Identify which cell holds the provided text, then report its (x, y) central coordinate. 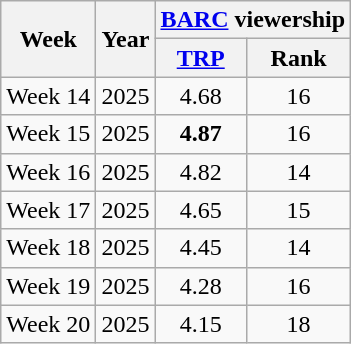
TRP (201, 58)
Year (126, 39)
Week 16 (48, 172)
Week 20 (48, 324)
Week 18 (48, 248)
Week 15 (48, 134)
18 (299, 324)
Week 17 (48, 210)
4.65 (201, 210)
Week (48, 39)
Week 19 (48, 286)
15 (299, 210)
Week 14 (48, 96)
4.87 (201, 134)
BARC viewership (253, 20)
4.28 (201, 286)
4.45 (201, 248)
Rank (299, 58)
4.68 (201, 96)
4.82 (201, 172)
4.15 (201, 324)
